Identify which cell holds the provided text, then report its (X, Y) central coordinate. 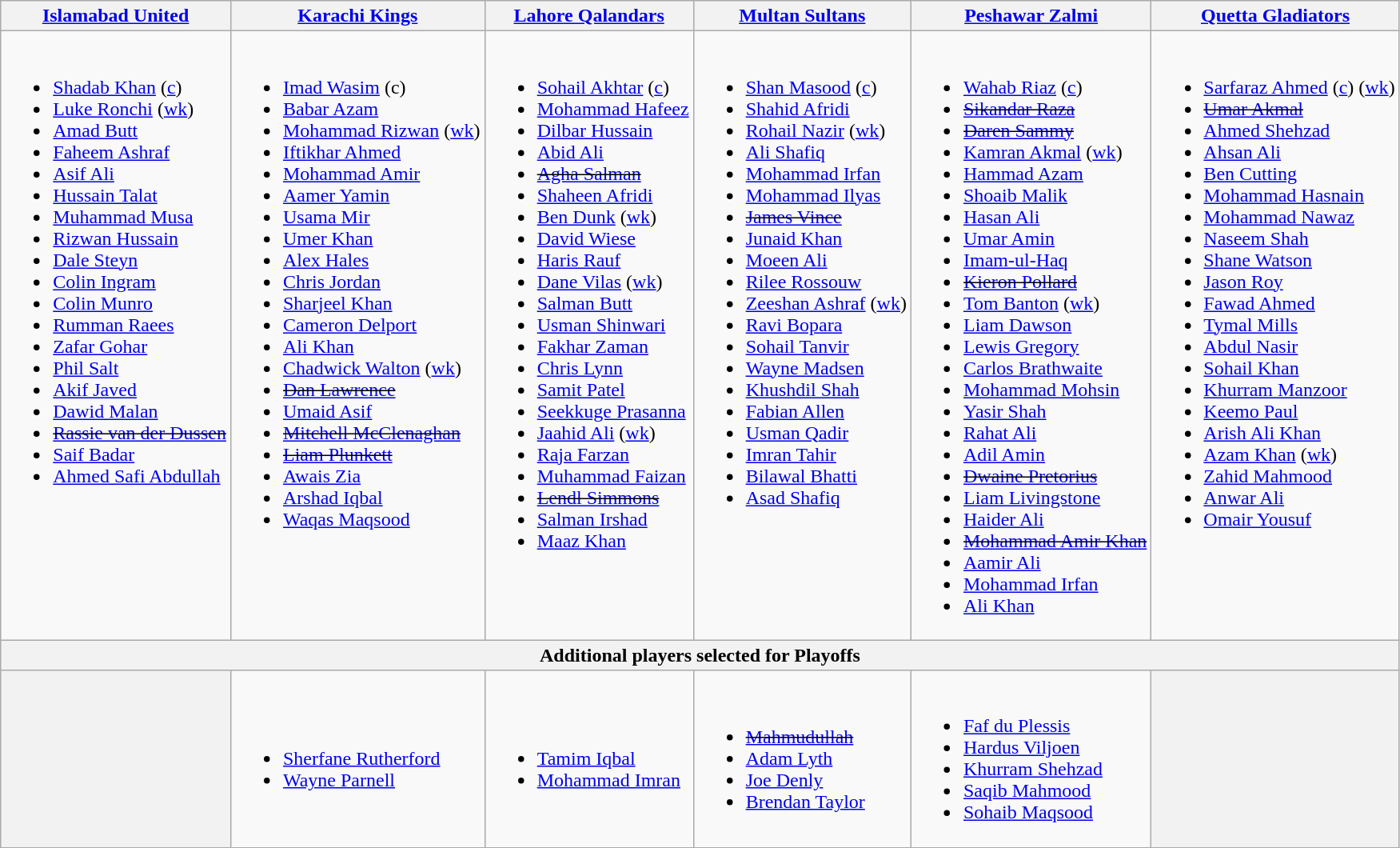
Sherfane RutherfordWayne Parnell (357, 758)
MahmudullahAdam LythJoe DenlyBrendan Taylor (802, 758)
Lahore Qalandars (588, 16)
Islamabad United (116, 16)
Quetta Gladiators (1275, 16)
Additional players selected for Playoffs (700, 655)
Faf du PlessisHardus ViljoenKhurram ShehzadSaqib MahmoodSohaib Maqsood (1031, 758)
Multan Sultans (802, 16)
Peshawar Zalmi (1031, 16)
Karachi Kings (357, 16)
Tamim IqbalMohammad Imran (588, 758)
